From the cell containing the given text, extract its center point as [X, Y] coordinate. 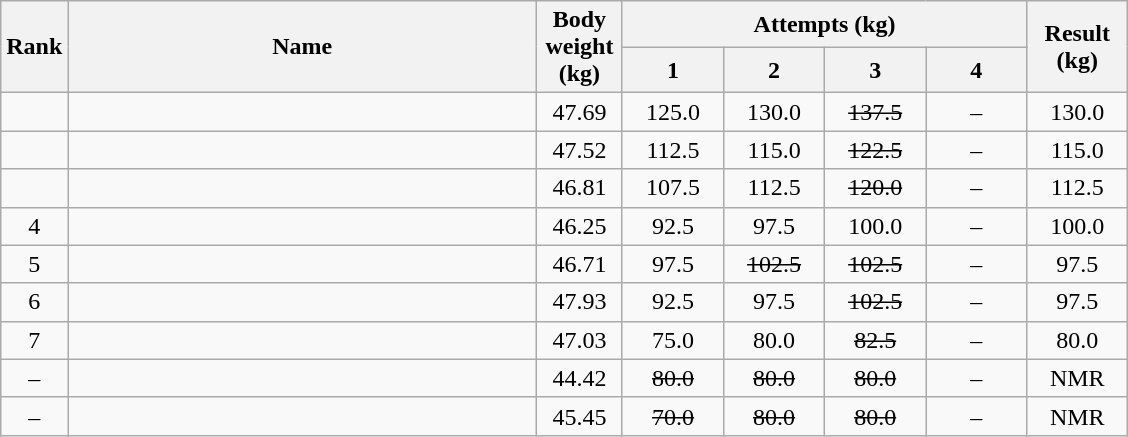
Attempts (kg) [824, 24]
125.0 [672, 112]
44.42 [579, 378]
47.93 [579, 302]
47.03 [579, 340]
5 [34, 264]
47.52 [579, 150]
Result (kg) [1078, 47]
82.5 [876, 340]
122.5 [876, 150]
75.0 [672, 340]
3 [876, 70]
120.0 [876, 188]
45.45 [579, 416]
6 [34, 302]
70.0 [672, 416]
2 [774, 70]
107.5 [672, 188]
Body weight (kg) [579, 47]
46.81 [579, 188]
Rank [34, 47]
46.25 [579, 226]
Name [302, 47]
46.71 [579, 264]
47.69 [579, 112]
1 [672, 70]
7 [34, 340]
137.5 [876, 112]
